Return the [X, Y] coordinate for the center point of the cell that contains the specified text.  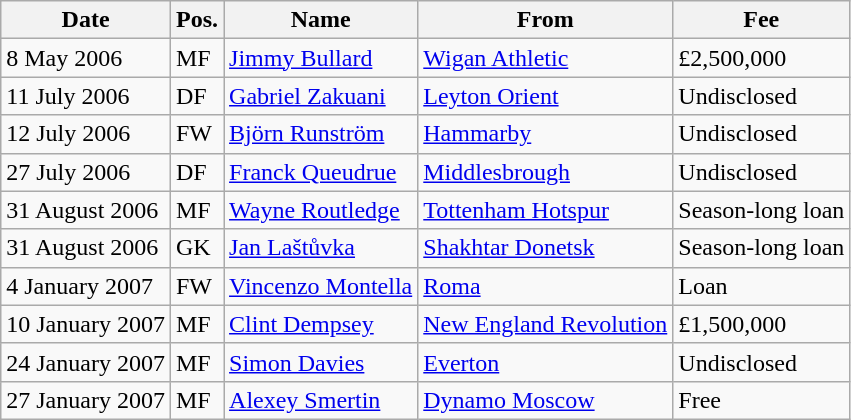
4 January 2007 [86, 286]
Shakhtar Donetsk [546, 248]
12 July 2006 [86, 134]
Gabriel Zakuani [321, 96]
Pos. [196, 20]
Dynamo Moscow [546, 400]
8 May 2006 [86, 58]
Tottenham Hotspur [546, 210]
Björn Runström [321, 134]
11 July 2006 [86, 96]
Jan Laštůvka [321, 248]
Wigan Athletic [546, 58]
New England Revolution [546, 324]
10 January 2007 [86, 324]
Roma [546, 286]
Franck Queudrue [321, 172]
24 January 2007 [86, 362]
Fee [762, 20]
Free [762, 400]
Jimmy Bullard [321, 58]
Hammarby [546, 134]
Leyton Orient [546, 96]
27 January 2007 [86, 400]
Date [86, 20]
Alexey Smertin [321, 400]
Clint Dempsey [321, 324]
Loan [762, 286]
From [546, 20]
Wayne Routledge [321, 210]
GK [196, 248]
Name [321, 20]
Middlesbrough [546, 172]
£2,500,000 [762, 58]
£1,500,000 [762, 324]
Everton [546, 362]
Simon Davies [321, 362]
Vincenzo Montella [321, 286]
27 July 2006 [86, 172]
